Find where the given text appears and provide that cell's center as (x, y) coordinate. 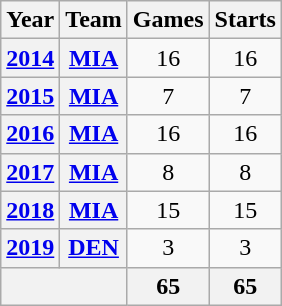
Year (30, 20)
2017 (30, 172)
Team (94, 20)
2019 (30, 248)
Starts (245, 20)
Games (168, 20)
2016 (30, 134)
2015 (30, 96)
DEN (94, 248)
2014 (30, 58)
2018 (30, 210)
